Output the [x, y] coordinate of the center of the cell containing the given text.  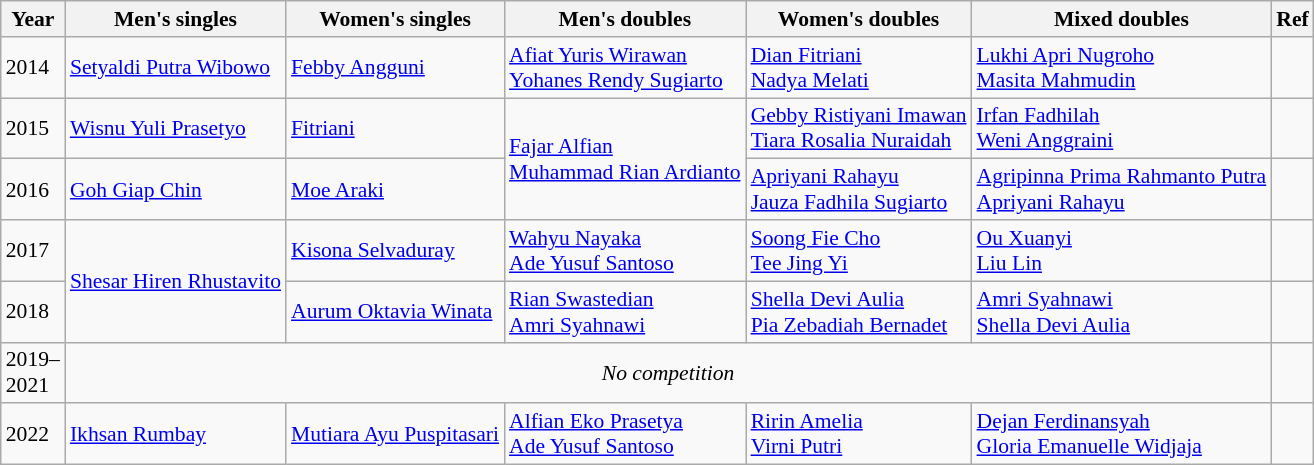
Dejan Ferdinansyah Gloria Emanuelle Widjaja [1122, 434]
2016 [33, 190]
No competition [668, 372]
2015 [33, 128]
Gebby Ristiyani Imawan Tiara Rosalia Nuraidah [859, 128]
Wisnu Yuli Prasetyo [176, 128]
Women's singles [395, 19]
Year [33, 19]
Agripinna Prima Rahmanto Putra Apriyani Rahayu [1122, 190]
Apriyani Rahayu Jauza Fadhila Sugiarto [859, 190]
Mutiara Ayu Puspitasari [395, 434]
Amri Syahnawi Shella Devi Aulia [1122, 312]
2017 [33, 250]
Aurum Oktavia Winata [395, 312]
Shella Devi Aulia Pia Zebadiah Bernadet [859, 312]
Fitriani [395, 128]
Women's doubles [859, 19]
2018 [33, 312]
Ikhsan Rumbay [176, 434]
Rian Swastedian Amri Syahnawi [625, 312]
Shesar Hiren Rhustavito [176, 281]
2022 [33, 434]
Afiat Yuris Wirawan Yohanes Rendy Sugiarto [625, 68]
Kisona Selvaduray [395, 250]
2019–2021 [33, 372]
Dian Fitriani Nadya Melati [859, 68]
Setyaldi Putra Wibowo [176, 68]
Febby Angguni [395, 68]
2014 [33, 68]
Alfian Eko Prasetya Ade Yusuf Santoso [625, 434]
Wahyu Nayaka Ade Yusuf Santoso [625, 250]
Moe Araki [395, 190]
Men's singles [176, 19]
Goh Giap Chin [176, 190]
Irfan Fadhilah Weni Anggraini [1122, 128]
Ririn Amelia Virni Putri [859, 434]
Fajar Alfian Muhammad Rian Ardianto [625, 159]
Lukhi Apri Nugroho Masita Mahmudin [1122, 68]
Ref [1292, 19]
Mixed doubles [1122, 19]
Men's doubles [625, 19]
Ou Xuanyi Liu Lin [1122, 250]
Soong Fie Cho Tee Jing Yi [859, 250]
